Return the [x, y] coordinate for the center point of the cell that contains the specified text.  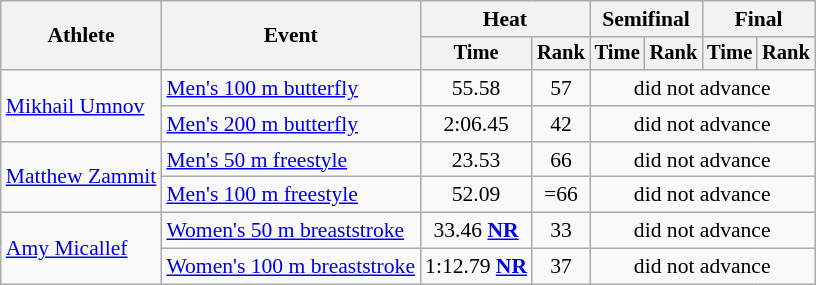
2:06.45 [476, 124]
52.09 [476, 195]
Women's 50 m breaststroke [290, 231]
33 [561, 231]
Men's 100 m butterfly [290, 88]
Matthew Zammit [82, 178]
Final [758, 19]
Men's 100 m freestyle [290, 195]
42 [561, 124]
Event [290, 36]
66 [561, 160]
Semifinal [646, 19]
57 [561, 88]
Athlete [82, 36]
Men's 200 m butterfly [290, 124]
23.53 [476, 160]
Men's 50 m freestyle [290, 160]
55.58 [476, 88]
=66 [561, 195]
Amy Micallef [82, 248]
Women's 100 m breaststroke [290, 267]
Heat [505, 19]
1:12.79 NR [476, 267]
Mikhail Umnov [82, 106]
33.46 NR [476, 231]
37 [561, 267]
